For the text-containing cell, return its midpoint in [X, Y] coordinate format. 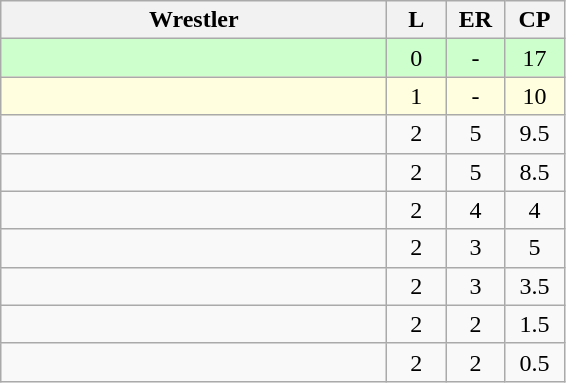
3.5 [534, 286]
CP [534, 20]
0 [416, 58]
Wrestler [194, 20]
10 [534, 96]
17 [534, 58]
1 [416, 96]
1.5 [534, 324]
ER [476, 20]
8.5 [534, 172]
9.5 [534, 134]
0.5 [534, 362]
L [416, 20]
